Output the [X, Y] coordinate of the center of the cell containing the given text.  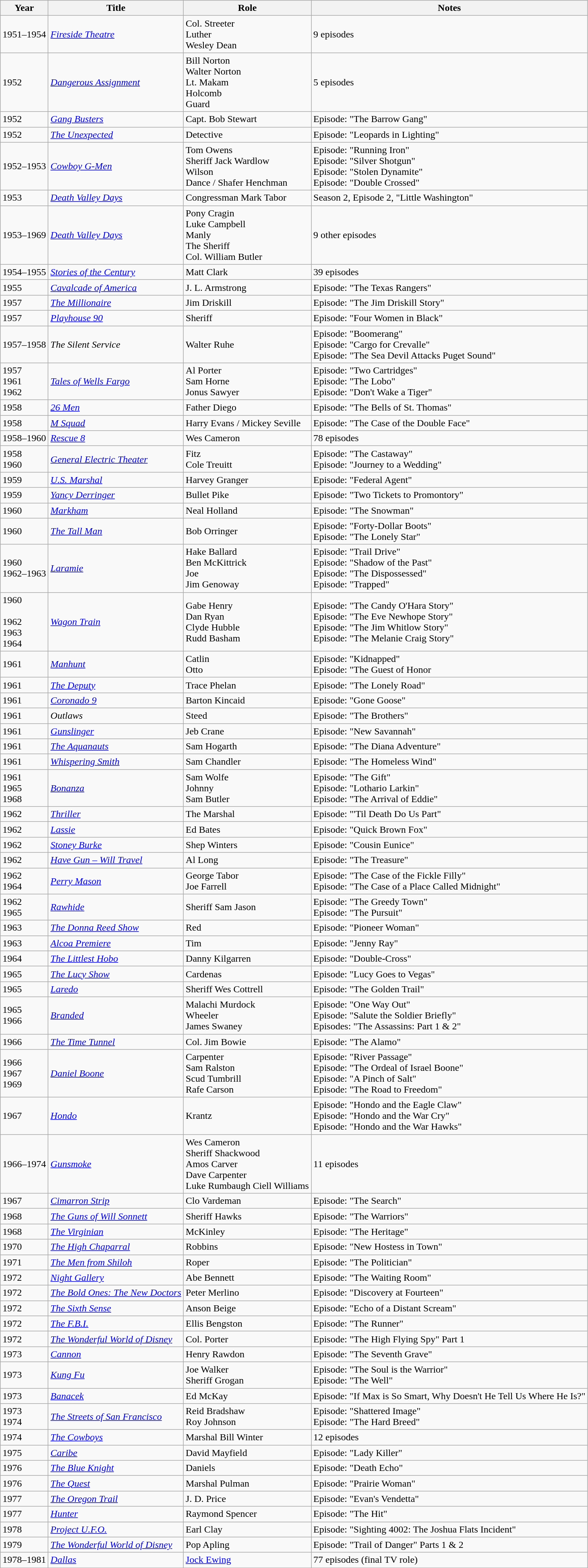
11 episodes [449, 1164]
Sam WolfeJohnnySam Butler [247, 788]
Episode: "The Snowman" [449, 510]
U.S. Marshal [116, 480]
Lassie [116, 830]
Episode: "The Texas Rangers" [449, 287]
Capt. Bob Stewart [247, 119]
19651966 [24, 1015]
Sheriff Wes Cottrell [247, 989]
Episode: "Double-Cross" [449, 958]
Episode: "New Savannah" [449, 731]
Episode: "Running Iron"Episode: "Silver Shotgun"Episode: "Stolen Dynamite"Episode: "Double Crossed" [449, 166]
Krantz [247, 1116]
Episode: "Lucy Goes to Vegas" [449, 974]
5 episodes [449, 82]
1955 [24, 287]
Episode: "Echo of a Distant Scream" [449, 1308]
Episode: "The Soul is the Warrior"Episode: "The Well" [449, 1375]
Kung Fu [116, 1375]
Episode: "Trail of Danger" Parts 1 & 2 [449, 1545]
Caribe [116, 1453]
196619671969 [24, 1073]
Episode: "The Candy O'Hara Story"Episode: "The Eve Newhope Story"Episode: "The Jim Whitlow Story"Episode: "The Melanie Craig Story" [449, 622]
Episode: "The Hit" [449, 1514]
Tim [247, 943]
Dallas [116, 1560]
Playhouse 90 [116, 318]
Perry Mason [116, 881]
Dangerous Assignment [116, 82]
Episode: "Quick Brown Fox" [449, 830]
Roper [247, 1262]
1951–1954 [24, 34]
Robbins [247, 1247]
McKinley [247, 1232]
Project U.F.O. [116, 1529]
Shep Winters [247, 845]
Joe WalkerSheriff Grogan [247, 1375]
Henry Rawdon [247, 1354]
Markham [116, 510]
Episode: "The Homeless Wind" [449, 762]
Rawhide [116, 907]
Cowboy G-Men [116, 166]
The Millionaire [116, 303]
Danny Kilgarren [247, 958]
Year [24, 8]
Episode: "Death Echo" [449, 1468]
Red [247, 928]
Episode: "The Golden Trail" [449, 989]
Have Gun – Will Travel [116, 860]
Episode: "'Til Death Do Us Part" [449, 814]
Barton Kincaid [247, 700]
Trace Phelan [247, 685]
Col. StreeterLutherWesley Dean [247, 34]
Banacek [116, 1396]
Wagon Train [116, 622]
Marshal Bill Winter [247, 1437]
Episode: "The Seventh Grave" [449, 1354]
The Guns of Will Sonnett [116, 1216]
19581960 [24, 459]
FitzCole Treuitt [247, 459]
1952–1953 [24, 166]
Coronado 9 [116, 700]
Gabe HenryDan RyanClyde HubbleRudd Basham [247, 622]
Episode: "Forty-Dollar Boots"Episode: "The Lonely Star" [449, 531]
General Electric Theater [116, 459]
1954–1955 [24, 272]
Cardenas [247, 974]
Col. Jim Bowie [247, 1041]
The Littlest Hobo [116, 958]
19731974 [24, 1417]
J. L. Armstrong [247, 287]
Episode: "The Barrow Gang" [449, 119]
The Unexpected [116, 135]
Episode: "Discovery at Fourteen" [449, 1293]
Episode: "The Alamo" [449, 1041]
The Time Tunnel [116, 1041]
Sam Hogarth [247, 747]
George TaborJoe Farrell [247, 881]
Anson Beige [247, 1308]
Episode: "Jenny Ray" [449, 943]
Fireside Theatre [116, 34]
Episode: "Federal Agent" [449, 480]
Ed McKay [247, 1396]
Night Gallery [116, 1278]
Gang Busters [116, 119]
Tales of Wells Fargo [116, 382]
The Bold Ones: The New Doctors [116, 1293]
Hondo [116, 1116]
The Virginian [116, 1232]
195719611962 [24, 382]
26 Men [116, 408]
Pop Apling [247, 1545]
The Men from Shiloh [116, 1262]
Episode: "If Max is So Smart, Why Doesn't He Tell Us Where He Is?" [449, 1396]
196119651968 [24, 788]
19621965 [24, 907]
Reid BradshawRoy Johnson [247, 1417]
Sam Chandler [247, 762]
Episode: "Lady Killer" [449, 1453]
Episode: "The Waiting Room" [449, 1278]
Episode: "The Search" [449, 1201]
Bonanza [116, 788]
Episode: "Gone Goose" [449, 700]
1970 [24, 1247]
The Donna Reed Show [116, 928]
The Cowboys [116, 1437]
1964 [24, 958]
Ed Bates [247, 830]
The Oregon Trail [116, 1499]
Episode: "River Passage"Episode: "The Ordeal of Israel Boone"Episode: "A Pinch of Salt"Episode: "The Road to Freedom" [449, 1073]
The Lucy Show [116, 974]
12 episodes [449, 1437]
Bullet Pike [247, 495]
Bill NortonWalter NortonLt. MakamHolcombGuard [247, 82]
19621964 [24, 881]
Episode: "Four Women in Black" [449, 318]
Stoney Burke [116, 845]
Malachi MurdockWheelerJames Swaney [247, 1015]
Hunter [116, 1514]
Sheriff [247, 318]
Jeb Crane [247, 731]
Daniel Boone [116, 1073]
Episode: "Boomerang"Episode: "Cargo for Crevalle"Episode: "The Sea Devil Attacks Puget Sound" [449, 344]
1953 [24, 198]
39 episodes [449, 272]
Episode: "The High Flying Spy" Part 1 [449, 1339]
1978 [24, 1529]
Harry Evans / Mickey Seville [247, 423]
Col. Porter [247, 1339]
Episode: "The Case of the Double Face" [449, 423]
David Mayfield [247, 1453]
1966–1974 [24, 1164]
The High Chaparral [116, 1247]
1971 [24, 1262]
Al Long [247, 860]
Sheriff Hawks [247, 1216]
1978–1981 [24, 1560]
Laredo [116, 989]
Notes [449, 8]
The Aquanauts [116, 747]
Episode: "Shattered Image"Episode: "The Hard Breed" [449, 1417]
77 episodes (final TV role) [449, 1560]
Jock Ewing [247, 1560]
Daniels [247, 1468]
Episode: "One Way Out"Episode: "Salute the Soldier Briefly" Episodes: "The Assassins: Part 1 & 2" [449, 1015]
1953–1969 [24, 235]
Episode: "The Jim Driskill Story" [449, 303]
Walter Ruhe [247, 344]
Cannon [116, 1354]
78 episodes [449, 438]
Gunslinger [116, 731]
Episode: "The Treasure" [449, 860]
J. D. Price [247, 1499]
Episode: "Hondo and the Eagle Claw"Episode: "Hondo and the War Cry"Episode: "Hondo and the War Hawks" [449, 1116]
The Silent Service [116, 344]
Wes Cameron [247, 438]
Whispering Smith [116, 762]
Episode: "The Bells of St. Thomas" [449, 408]
The F.B.I. [116, 1323]
Father Diego [247, 408]
Hake BallardBen McKittrickJoeJim Genoway [247, 568]
Role [247, 8]
1975 [24, 1453]
M Squad [116, 423]
Episode: "Sighting 4002: The Joshua Flats Incident" [449, 1529]
Title [116, 8]
Rescue 8 [116, 438]
The Marshal [247, 814]
Marshal Pulman [247, 1483]
The Deputy [116, 685]
Episode: "Two Tickets to Promontory" [449, 495]
Episode: "The Castaway"Episode: "Journey to a Wedding" [449, 459]
Thriller [116, 814]
19601962–1963 [24, 568]
The Sixth Sense [116, 1308]
Episode: "Kidnapped"Episode: "The Guest of Honor [449, 664]
9 episodes [449, 34]
1979 [24, 1545]
Episode: "The Gift"Episode: "Lothario Larkin"Episode: "The Arrival of Eddie" [449, 788]
Episode: "The Heritage" [449, 1232]
Abe Bennett [247, 1278]
Al PorterSam HorneJonus Sawyer [247, 382]
Episode: "Leopards in Lighting" [449, 135]
Manhunt [116, 664]
Episode: "Prairie Woman" [449, 1483]
Tom OwensSheriff Jack WardlowWilson Dance / Shafer Henchman [247, 166]
CarpenterSam RalstonScud TumbrillRafe Carson [247, 1073]
The Blue Knight [116, 1468]
Harvey Granger [247, 480]
1966 [24, 1041]
Neal Holland [247, 510]
Yancy Derringer [116, 495]
Stories of the Century [116, 272]
1960196219631964 [24, 622]
1974 [24, 1437]
1958–1960 [24, 438]
Congressman Mark Tabor [247, 198]
The Quest [116, 1483]
Raymond Spencer [247, 1514]
Earl Clay [247, 1529]
Episode: "The Greedy Town"Episode: "The Pursuit" [449, 907]
Alcoa Premiere [116, 943]
Branded [116, 1015]
Episode: "New Hostess in Town" [449, 1247]
Gunsmoke [116, 1164]
Episode: "Two Cartridges"Episode: "The Lobo"Episode: "Don't Wake a Tiger" [449, 382]
Detective [247, 135]
Episode: "Cousin Eunice" [449, 845]
The Streets of San Francisco [116, 1417]
Outlaws [116, 716]
Episode: "The Politician" [449, 1262]
Cimarron Strip [116, 1201]
Episode: "Pioneer Woman" [449, 928]
Peter Merlino [247, 1293]
Season 2, Episode 2, "Little Washington" [449, 198]
Episode: "Evan's Vendetta" [449, 1499]
1957–1958 [24, 344]
Episode: "The Warriors" [449, 1216]
Episode: "The Runner" [449, 1323]
Cavalcade of America [116, 287]
Episode: "The Lonely Road" [449, 685]
The Tall Man [116, 531]
Clo Vardeman [247, 1201]
CatlinOtto [247, 664]
Laramie [116, 568]
Episode: "The Diana Adventure" [449, 747]
9 other episodes [449, 235]
Jim Driskill [247, 303]
Matt Clark [247, 272]
Episode: "The Brothers" [449, 716]
Episode: "The Case of the Fickle Filly"Episode: "The Case of a Place Called Midnight" [449, 881]
Sheriff Sam Jason [247, 907]
Bob Orringer [247, 531]
Episode: "Trail Drive"Episode: "Shadow of the Past"Episode: "The Dispossessed"Episode: "Trapped" [449, 568]
Ellis Bengston [247, 1323]
Pony CraginLuke CampbellManlyThe SheriffCol. William Butler [247, 235]
Steed [247, 716]
Wes CameronSheriff ShackwoodAmos CarverDave CarpenterLuke Rumbaugh Ciell Williams [247, 1164]
